For the text-containing cell, return its midpoint in [X, Y] coordinate format. 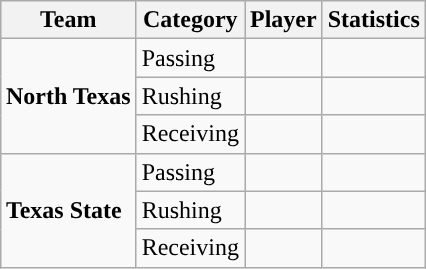
Category [190, 20]
Texas State [68, 210]
North Texas [68, 96]
Statistics [374, 20]
Player [283, 20]
Team [68, 20]
